Extract the (X, Y) coordinate from the center of the cell holding the provided text.  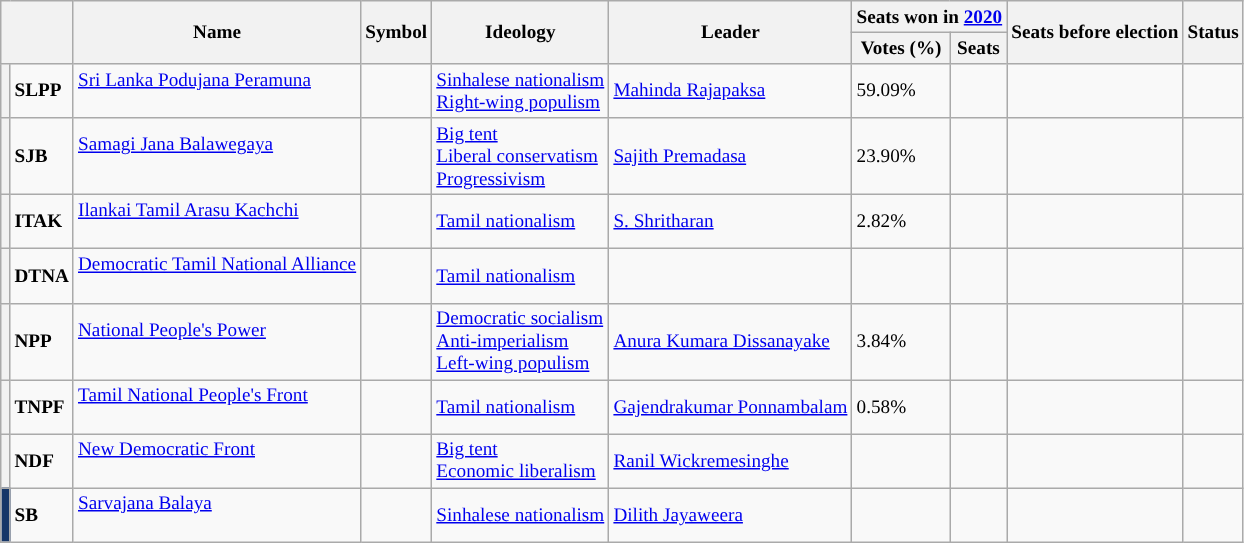
Anura Kumara Dissanayake (730, 342)
Democratic Tamil National Alliance (216, 276)
Name (216, 32)
Status (1213, 32)
Ilankai Tamil Arasu Kachchi (216, 222)
Tamil National People's Front (216, 407)
SJB (42, 156)
Gajendrakumar Ponnambalam (730, 407)
Sinhalese nationalism (520, 515)
Ranil Wickremesinghe (730, 461)
Votes (%) (901, 48)
Samagi Jana Balawegaya (216, 156)
TNPF (42, 407)
Democratic socialism Anti-imperialism Left-wing populism (520, 342)
Sri Lanka Podujana Peramuna (216, 91)
National People's Power (216, 342)
SLPP (42, 91)
Mahinda Rajapaksa (730, 91)
2.82% (901, 222)
New Democratic Front (216, 461)
Big tentEconomic liberalism (520, 461)
Sinhalese nationalismRight-wing populism (520, 91)
NPP (42, 342)
Dilith Jayaweera (730, 515)
NDF (42, 461)
3.84% (901, 342)
Seats won in 2020 (930, 17)
23.90% (901, 156)
0.58% (901, 407)
Sarvajana Balaya (216, 515)
Ideology (520, 32)
Seats before election (1095, 32)
Sajith Premadasa (730, 156)
S. Shritharan (730, 222)
Leader (730, 32)
Big tent Liberal conservatism Progressivism (520, 156)
SB (42, 515)
Symbol (396, 32)
Seats (978, 48)
59.09% (901, 91)
ITAK (42, 222)
DTNA (42, 276)
